Pinpoint the cell where the given text exists, returning its [X, Y] midpoint coordinate. 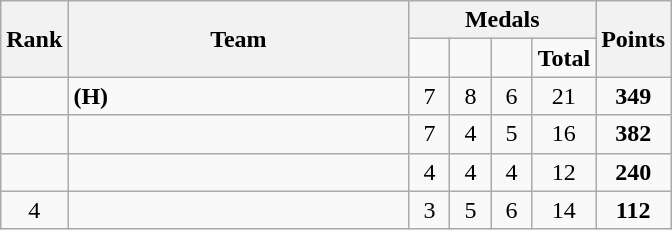
8 [470, 96]
14 [564, 210]
Points [634, 39]
240 [634, 172]
3 [430, 210]
21 [564, 96]
382 [634, 134]
Medals [502, 20]
112 [634, 210]
(H) [238, 96]
12 [564, 172]
Team [238, 39]
16 [564, 134]
Rank [34, 39]
349 [634, 96]
Total [564, 58]
